Pinpoint the cell where the given text exists, returning its [x, y] midpoint coordinate. 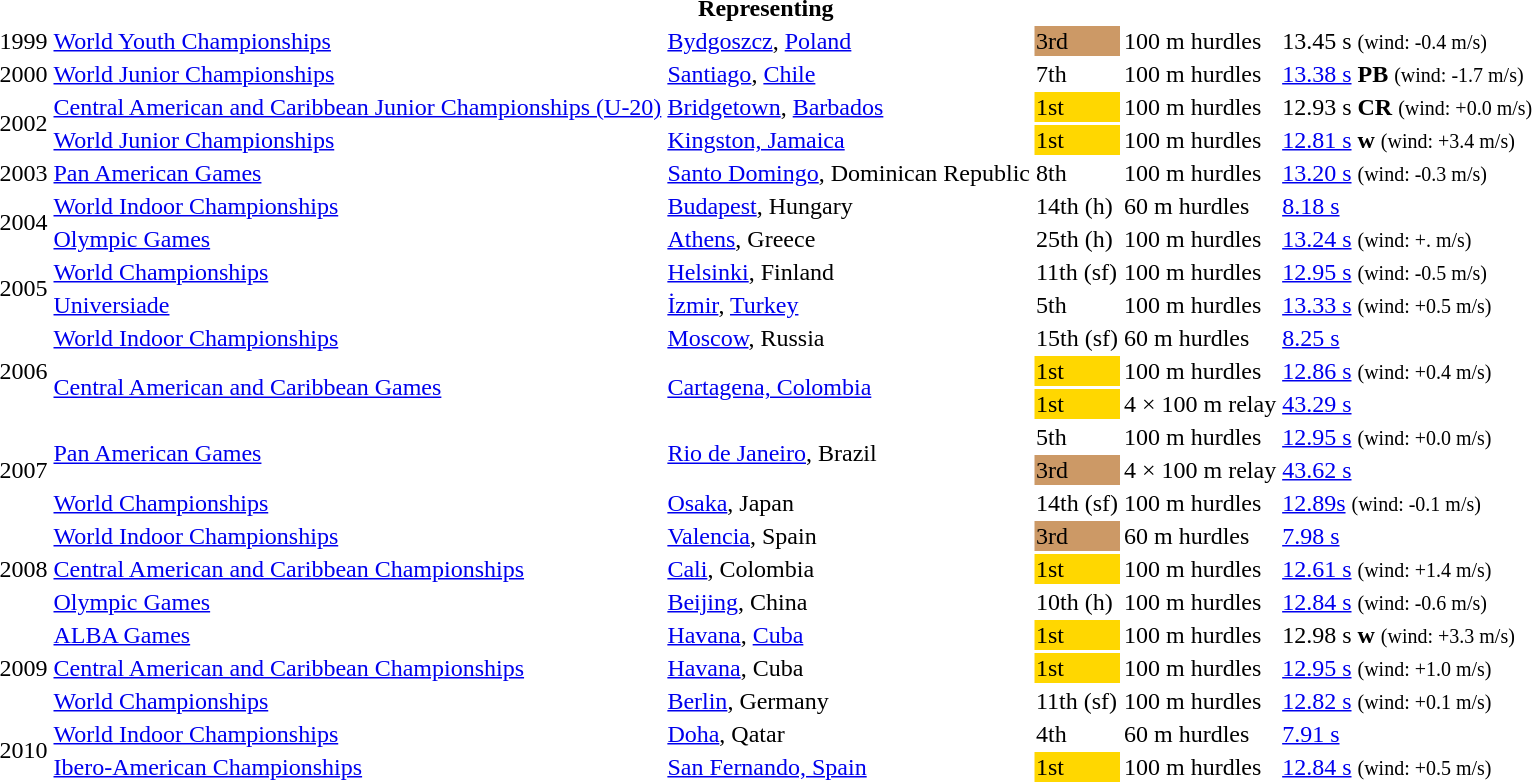
Doha, Qatar [849, 734]
14th (sf) [1076, 503]
Helsinki, Finland [849, 272]
World Youth Championships [358, 41]
Moscow, Russia [849, 338]
Kingston, Jamaica [849, 140]
Bydgoszcz, Poland [849, 41]
Bridgetown, Barbados [849, 107]
Rio de Janeiro, Brazil [849, 454]
7th [1076, 74]
İzmir, Turkey [849, 305]
Central American and Caribbean Junior Championships (U-20) [358, 107]
Santo Domingo, Dominican Republic [849, 173]
Universiade [358, 305]
Osaka, Japan [849, 503]
Cali, Colombia [849, 569]
Athens, Greece [849, 239]
10th (h) [1076, 602]
25th (h) [1076, 239]
Beijing, China [849, 602]
Cartagena, Colombia [849, 388]
Valencia, Spain [849, 536]
Berlin, Germany [849, 701]
San Fernando, Spain [849, 767]
Central American and Caribbean Games [358, 388]
14th (h) [1076, 206]
Ibero-American Championships [358, 767]
4th [1076, 734]
Budapest, Hungary [849, 206]
ALBA Games [358, 635]
8th [1076, 173]
Santiago, Chile [849, 74]
15th (sf) [1076, 338]
